Identify which cell holds the provided text, then report its (x, y) central coordinate. 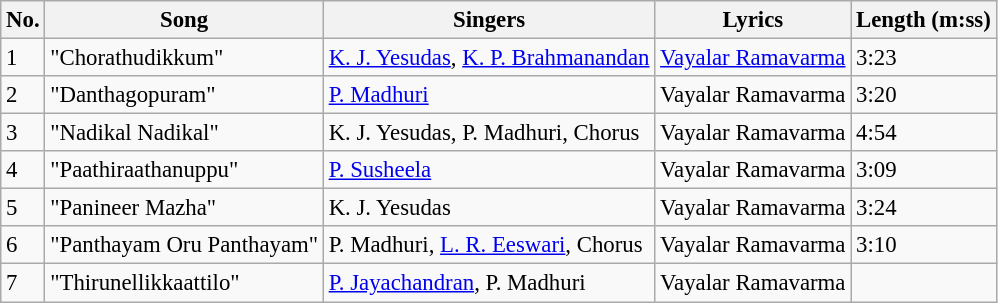
5 (23, 208)
2 (23, 95)
3:24 (924, 208)
4 (23, 170)
K. J. Yesudas, K. P. Brahmanandan (488, 58)
3:20 (924, 95)
"Thirunellikkaattilo" (184, 283)
3:09 (924, 170)
P. Jayachandran, P. Madhuri (488, 283)
P. Madhuri, L. R. Eeswari, Chorus (488, 245)
Lyrics (753, 20)
4:54 (924, 133)
3:10 (924, 245)
7 (23, 283)
3:23 (924, 58)
K. J. Yesudas, P. Madhuri, Chorus (488, 133)
"Paathiraathanuppu" (184, 170)
P. Madhuri (488, 95)
"Panineer Mazha" (184, 208)
"Panthayam Oru Panthayam" (184, 245)
Singers (488, 20)
"Chorathudikkum" (184, 58)
6 (23, 245)
K. J. Yesudas (488, 208)
P. Susheela (488, 170)
Song (184, 20)
1 (23, 58)
No. (23, 20)
Length (m:ss) (924, 20)
3 (23, 133)
"Danthagopuram" (184, 95)
"Nadikal Nadikal" (184, 133)
